Extract the [x, y] coordinate from the center of the cell holding the provided text.  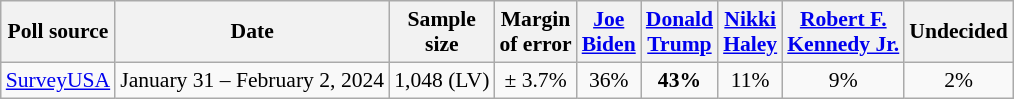
SurveyUSA [58, 80]
36% [609, 80]
Undecided [958, 32]
Samplesize [442, 32]
± 3.7% [535, 80]
1,048 (LV) [442, 80]
Robert F.Kennedy Jr. [843, 32]
JoeBiden [609, 32]
January 31 – February 2, 2024 [252, 80]
9% [843, 80]
2% [958, 80]
DonaldTrump [680, 32]
Date [252, 32]
Marginof error [535, 32]
11% [750, 80]
43% [680, 80]
NikkiHaley [750, 32]
Poll source [58, 32]
